Return the (X, Y) coordinate for the center point of the cell that contains the specified text.  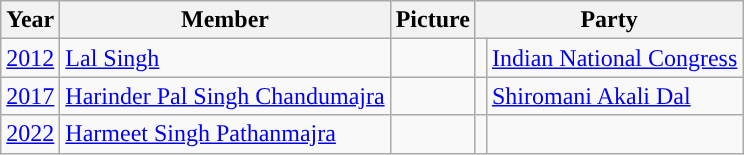
2012 (30, 58)
Shiromani Akali Dal (614, 96)
2017 (30, 96)
Lal Singh (225, 58)
Party (608, 20)
Harinder Pal Singh Chandumajra (225, 96)
2022 (30, 134)
Member (225, 20)
Picture (432, 20)
Harmeet Singh Pathanmajra (225, 134)
Indian National Congress (614, 58)
Year (30, 20)
